Pinpoint the cell where the given text exists, returning its (X, Y) midpoint coordinate. 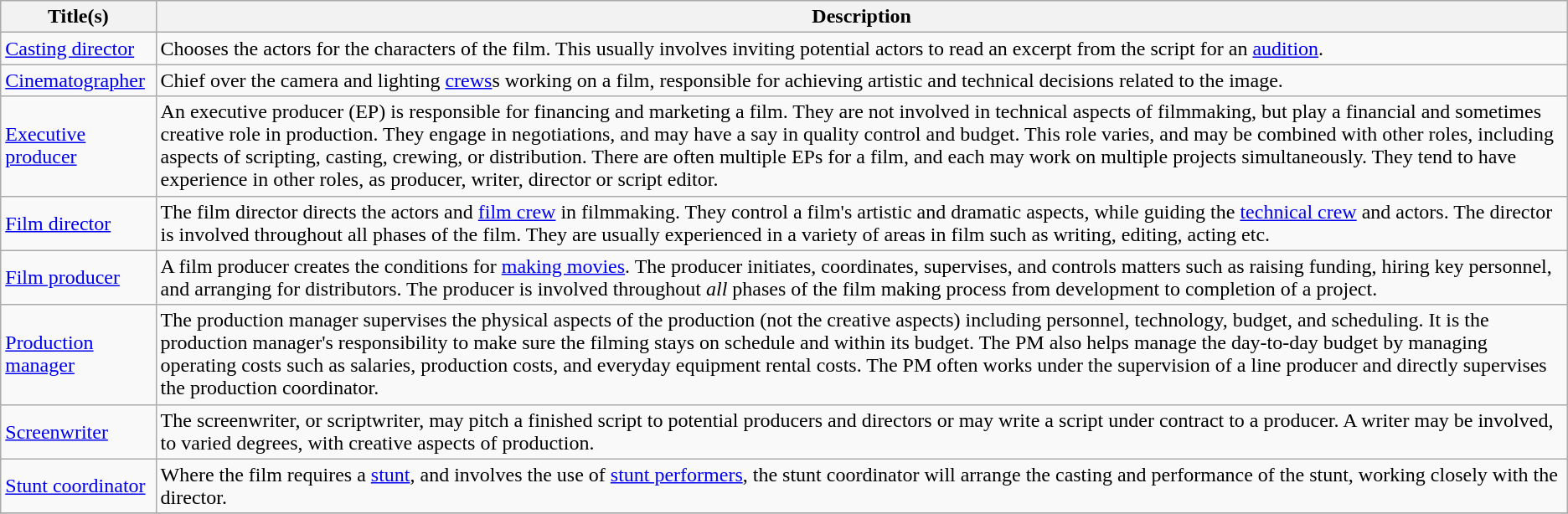
Stunt coordinator (79, 486)
Description (861, 17)
Title(s) (79, 17)
Screenwriter (79, 432)
Production manager (79, 355)
Film producer (79, 278)
Executive producer (79, 146)
Casting director (79, 49)
Cinematographer (79, 80)
Film director (79, 223)
Chief over the camera and lighting crewss working on a film, responsible for achieving artistic and technical decisions related to the image. (861, 80)
